From the cell containing the given text, extract its center point as [x, y] coordinate. 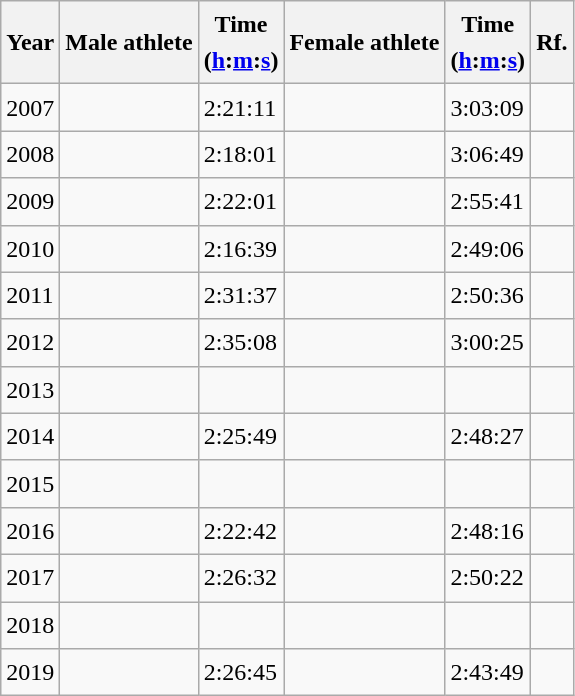
2:18:01 [241, 154]
2:48:16 [488, 530]
2018 [30, 626]
2:35:08 [241, 342]
2:31:37 [241, 296]
2007 [30, 108]
2015 [30, 484]
2009 [30, 202]
3:06:49 [488, 154]
2:16:39 [241, 248]
2:48:27 [488, 436]
2:43:49 [488, 672]
2016 [30, 530]
2:25:49 [241, 436]
2:26:45 [241, 672]
2:22:42 [241, 530]
2:55:41 [488, 202]
2011 [30, 296]
2014 [30, 436]
Male athlete [129, 42]
2012 [30, 342]
2:21:11 [241, 108]
2010 [30, 248]
3:00:25 [488, 342]
2:50:36 [488, 296]
3:03:09 [488, 108]
2:50:22 [488, 578]
2013 [30, 390]
2008 [30, 154]
Female athlete [364, 42]
2017 [30, 578]
Rf. [552, 42]
2019 [30, 672]
2:22:01 [241, 202]
Year [30, 42]
2:26:32 [241, 578]
2:49:06 [488, 248]
